Determine the (x, y) coordinate at the center of the cell enclosing the given text.  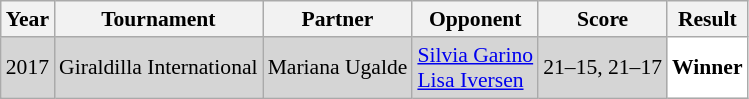
2017 (28, 68)
Mariana Ugalde (338, 68)
Partner (338, 19)
Silvia Garino Lisa Iversen (475, 68)
21–15, 21–17 (602, 68)
Result (708, 19)
Score (602, 19)
Winner (708, 68)
Tournament (158, 19)
Giraldilla International (158, 68)
Year (28, 19)
Opponent (475, 19)
